For the text-containing cell, return its midpoint in (X, Y) coordinate format. 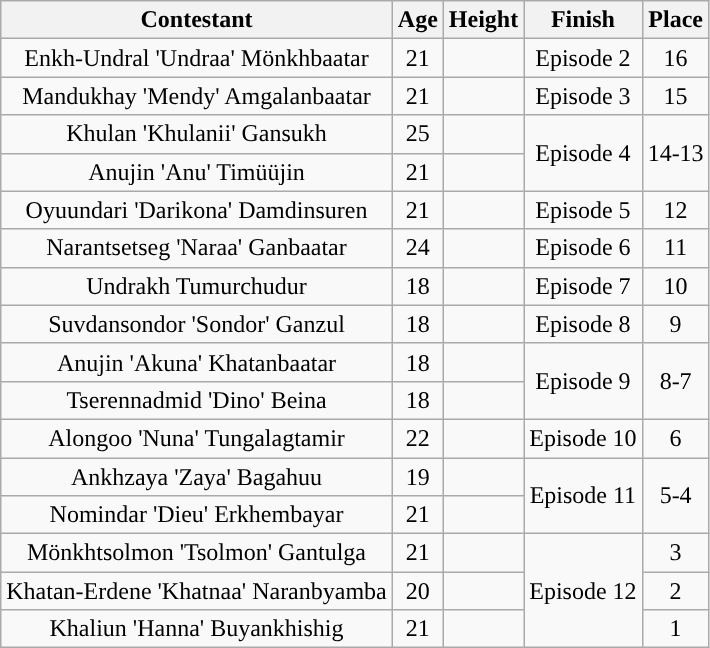
Episode 6 (583, 248)
Undrakh Tumurchudur (197, 286)
Anujin 'Akuna' Khatanbaatar (197, 362)
Height (483, 20)
22 (418, 438)
Oyuundari 'Darikona' Damdinsuren (197, 210)
Finish (583, 20)
1 (676, 629)
2 (676, 591)
Khulan 'Khulanii' Gansukh (197, 134)
15 (676, 96)
14-13 (676, 153)
Enkh-Undral 'Undraa' Mönkhbaatar (197, 58)
Episode 5 (583, 210)
Episode 12 (583, 591)
6 (676, 438)
Anujin 'Anu' Timüüjin (197, 172)
Contestant (197, 20)
8-7 (676, 381)
Episode 9 (583, 381)
Episode 2 (583, 58)
19 (418, 477)
Suvdansondor 'Sondor' Ganzul (197, 324)
3 (676, 553)
Episode 7 (583, 286)
Khaliun 'Hanna' Buyankhishig (197, 629)
Tserennadmid 'Dino' Beina (197, 400)
9 (676, 324)
24 (418, 248)
11 (676, 248)
Khatan-Erdene 'Khatnaa' Naranbyamba (197, 591)
10 (676, 286)
16 (676, 58)
Episode 4 (583, 153)
5-4 (676, 496)
Episode 11 (583, 496)
Alongoo 'Nuna' Tungalagtamir (197, 438)
Age (418, 20)
20 (418, 591)
Narantsetseg 'Naraa' Ganbaatar (197, 248)
12 (676, 210)
Episode 3 (583, 96)
Episode 10 (583, 438)
Nomindar 'Dieu' Erkhembayar (197, 515)
Mönkhtsolmon 'Tsolmon' Gantulga (197, 553)
Episode 8 (583, 324)
Mandukhay 'Mendy' Amgalanbaatar (197, 96)
Ankhzaya 'Zaya' Bagahuu (197, 477)
25 (418, 134)
Place (676, 20)
